Detect which cell encompasses the target text, then output its [X, Y] center coordinate. 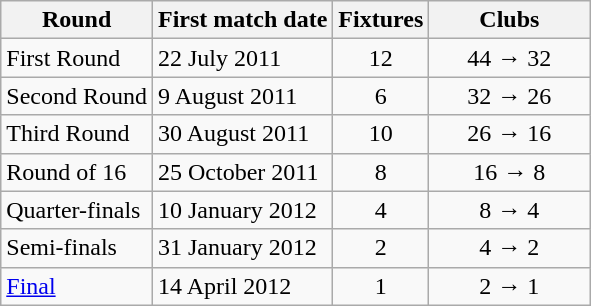
Round of 16 [77, 172]
Final [77, 286]
Semi-finals [77, 248]
First match date [242, 20]
16 → 8 [510, 172]
Third Round [77, 134]
10 January 2012 [242, 210]
31 January 2012 [242, 248]
2 [381, 248]
Fixtures [381, 20]
Quarter-finals [77, 210]
10 [381, 134]
1 [381, 286]
32 → 26 [510, 96]
22 July 2011 [242, 58]
8 → 4 [510, 210]
14 April 2012 [242, 286]
25 October 2011 [242, 172]
26 → 16 [510, 134]
9 August 2011 [242, 96]
44 → 32 [510, 58]
30 August 2011 [242, 134]
Second Round [77, 96]
6 [381, 96]
Round [77, 20]
First Round [77, 58]
12 [381, 58]
4 → 2 [510, 248]
Clubs [510, 20]
4 [381, 210]
2 → 1 [510, 286]
8 [381, 172]
